Provide the (X, Y) coordinate of the cell's center where the given text is located.  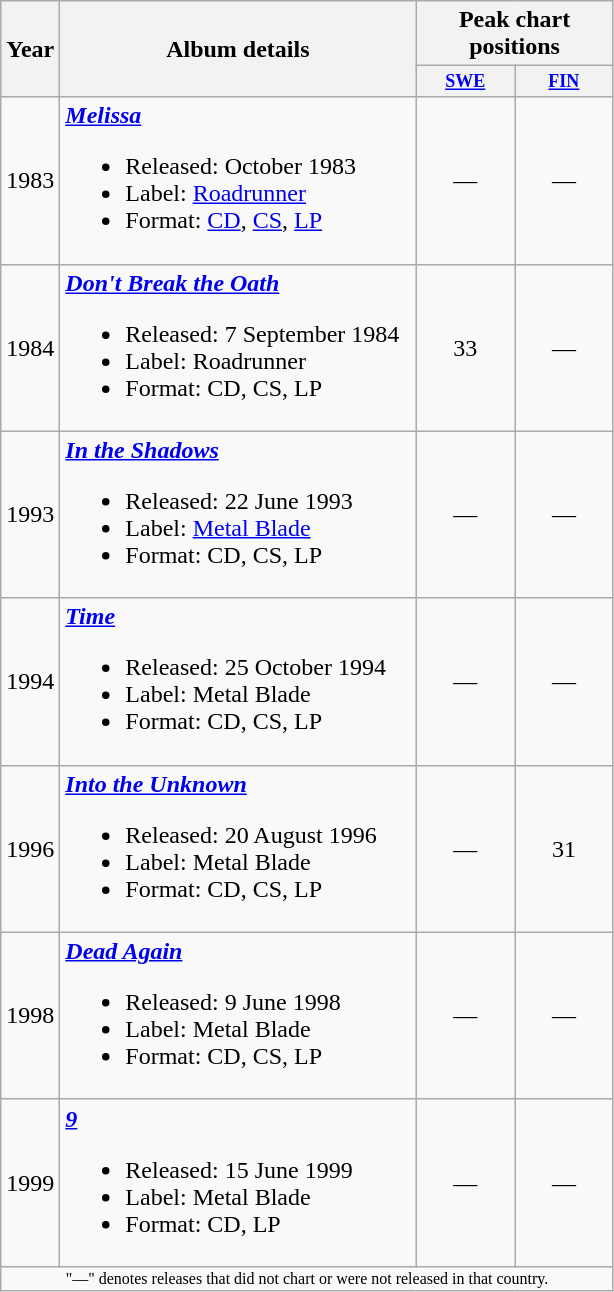
31 (564, 848)
1999 (30, 1182)
"—" denotes releases that did not chart or were not released in that country. (307, 1278)
Year (30, 49)
Don't Break the OathReleased: 7 September 1984Label: RoadrunnerFormat: CD, CS, LP (238, 348)
Album details (238, 49)
MelissaReleased: October 1983Label: RoadrunnerFormat: CD, CS, LP (238, 180)
1984 (30, 348)
FIN (564, 82)
In the ShadowsReleased: 22 June 1993Label: Metal BladeFormat: CD, CS, LP (238, 514)
Dead AgainReleased: 9 June 1998Label: Metal BladeFormat: CD, CS, LP (238, 1016)
33 (466, 348)
Peak chart positions (514, 34)
1996 (30, 848)
SWE (466, 82)
1998 (30, 1016)
Into the UnknownReleased: 20 August 1996Label: Metal BladeFormat: CD, CS, LP (238, 848)
1983 (30, 180)
9Released: 15 June 1999Label: Metal BladeFormat: CD, LP (238, 1182)
1994 (30, 682)
1993 (30, 514)
TimeReleased: 25 October 1994Label: Metal BladeFormat: CD, CS, LP (238, 682)
